Return the [x, y] coordinate for the center point of the cell that contains the specified text.  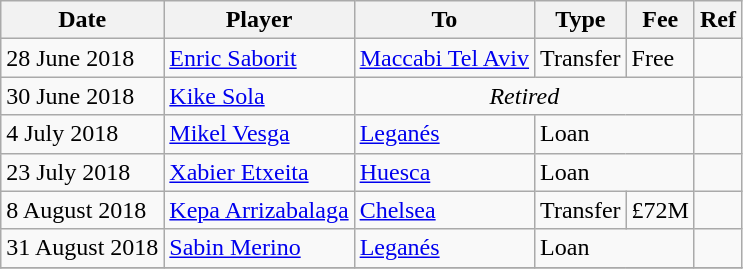
Kike Sola [259, 96]
Player [259, 20]
Maccabi Tel Aviv [444, 58]
£72M [660, 210]
30 June 2018 [82, 96]
Free [660, 58]
Date [82, 20]
Enric Saborit [259, 58]
23 July 2018 [82, 172]
Retired [524, 96]
4 July 2018 [82, 134]
To [444, 20]
28 June 2018 [82, 58]
Type [581, 20]
Ref [718, 20]
8 August 2018 [82, 210]
Fee [660, 20]
Chelsea [444, 210]
Xabier Etxeita [259, 172]
Huesca [444, 172]
Mikel Vesga [259, 134]
Sabin Merino [259, 248]
Kepa Arrizabalaga [259, 210]
31 August 2018 [82, 248]
